For the text-containing cell, return its midpoint in (X, Y) coordinate format. 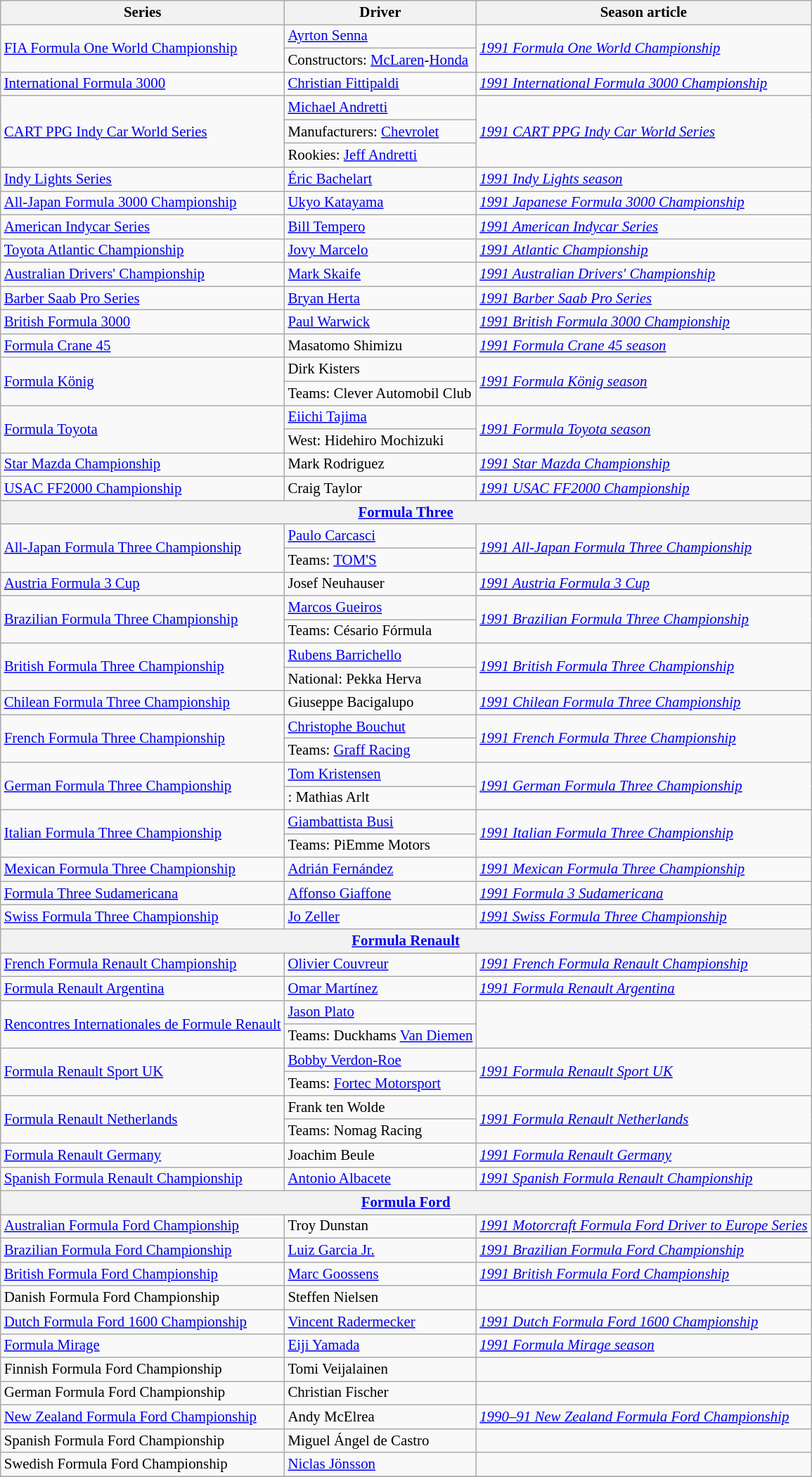
1991 Brazilian Formula Ford Championship (643, 1251)
CART PPG Indy Car World Series (143, 132)
Formula Crane 45 (143, 345)
Mark Skaife (381, 274)
New Zealand Formula Ford Championship (143, 1417)
Masatomo Shimizu (381, 345)
Australian Formula Ford Championship (143, 1227)
Bryan Herta (381, 298)
British Formula Ford Championship (143, 1274)
1991 Austria Formula 3 Cup (643, 584)
Jo Zeller (381, 917)
1991 Formula Renault Sport UK (643, 1072)
Formula Toyota (143, 429)
1991 USAC FF2000 Championship (643, 489)
1991 Mexican Formula Three Championship (643, 869)
Bobby Verdon-Roe (381, 1060)
Formula König (143, 381)
Eiichi Tajima (381, 417)
International Formula 3000 (143, 84)
1991 CART PPG Indy Car World Series (643, 132)
Mexican Formula Three Championship (143, 869)
: Mathias Arlt (381, 798)
Giuseppe Bacigalupo (381, 703)
Paul Warwick (381, 322)
Driver (381, 13)
Marc Goossens (381, 1274)
Jason Plato (381, 1012)
Austria Formula 3 Cup (143, 584)
1991 Atlantic Championship (643, 250)
Marcos Gueiros (381, 608)
Eiji Yamada (381, 1345)
1991 Swiss Formula Three Championship (643, 917)
West: Hidehiro Mochizuki (381, 441)
Teams: Césario Fórmula (381, 632)
Joachim Beule (381, 1155)
Luiz Garcia Jr. (381, 1251)
Steffen Nielsen (381, 1298)
Ukyo Katayama (381, 203)
Brazilian Formula Ford Championship (143, 1251)
American Indycar Series (143, 226)
Rubens Barrichello (381, 655)
British Formula Three Championship (143, 667)
1991 Spanish Formula Renault Championship (643, 1179)
Barber Saab Pro Series (143, 298)
Christian Fittipaldi (381, 84)
1991 Brazilian Formula Three Championship (643, 620)
Teams: PiEmme Motors (381, 845)
1991 British Formula Ford Championship (643, 1274)
Frank ten Wolde (381, 1107)
Teams: TOM'S (381, 560)
Brazilian Formula Three Championship (143, 620)
Italian Formula Three Championship (143, 833)
Teams: Nomag Racing (381, 1131)
Christophe Bouchut (381, 727)
1991 Formula Mirage season (643, 1345)
Teams: Fortec Motorsport (381, 1084)
Swiss Formula Three Championship (143, 917)
1991 French Formula Three Championship (643, 738)
Series (143, 13)
Paulo Carcasci (381, 536)
Teams: Graff Racing (381, 750)
Andy McElrea (381, 1417)
German Formula Ford Championship (143, 1393)
Formula Renault (406, 941)
Chilean Formula Three Championship (143, 703)
1991 Japanese Formula 3000 Championship (643, 203)
Tom Kristensen (381, 774)
1991 Barber Saab Pro Series (643, 298)
1991 Formula Renault Netherlands (643, 1119)
Omar Martínez (381, 988)
Teams: Duckhams Van Diemen (381, 1036)
Formula Ford (406, 1203)
1991 Formula Toyota season (643, 429)
French Formula Renault Championship (143, 964)
Jovy Marcelo (381, 250)
Affonso Giaffone (381, 893)
USAC FF2000 Championship (143, 489)
1991 German Formula Three Championship (643, 786)
Rencontres Internationales de Formule Renault (143, 1024)
All-Japan Formula Three Championship (143, 548)
1991 Indy Lights season (643, 179)
Finnish Formula Ford Championship (143, 1369)
Niclas Jönsson (381, 1464)
Éric Bachelart (381, 179)
German Formula Three Championship (143, 786)
1991 Formula Crane 45 season (643, 345)
1991 Italian Formula Three Championship (643, 833)
Danish Formula Ford Championship (143, 1298)
1991 Formula 3 Sudamericana (643, 893)
1991 British Formula 3000 Championship (643, 322)
Constructors: McLaren-Honda (381, 60)
Toyota Atlantic Championship (143, 250)
Formula Mirage (143, 1345)
Josef Neuhauser (381, 584)
Rookies: Jeff Andretti (381, 155)
1991 Motorcraft Formula Ford Driver to Europe Series (643, 1227)
Michael Andretti (381, 108)
Mark Rodriguez (381, 465)
Antonio Albacete (381, 1179)
1990–91 New Zealand Formula Ford Championship (643, 1417)
Olivier Couvreur (381, 964)
National: Pekka Herva (381, 679)
All-Japan Formula 3000 Championship (143, 203)
British Formula 3000 (143, 322)
1991 Formula Renault Germany (643, 1155)
Ayrton Senna (381, 36)
Swedish Formula Ford Championship (143, 1464)
Dirk Kisters (381, 369)
Australian Drivers' Championship (143, 274)
Bill Tempero (381, 226)
Formula Renault Germany (143, 1155)
Vincent Radermecker (381, 1322)
1991 International Formula 3000 Championship (643, 84)
1991 All-Japan Formula Three Championship (643, 548)
Star Mazda Championship (143, 465)
1991 Australian Drivers' Championship (643, 274)
French Formula Three Championship (143, 738)
Dutch Formula Ford 1600 Championship (143, 1322)
Christian Fischer (381, 1393)
1991 Chilean Formula Three Championship (643, 703)
Adrián Fernández (381, 869)
Formula Renault Netherlands (143, 1119)
Indy Lights Series (143, 179)
1991 Formula One World Championship (643, 48)
Manufacturers: Chevrolet (381, 132)
Formula Three Sudamericana (143, 893)
Teams: Clever Automobil Club (381, 393)
1991 British Formula Three Championship (643, 667)
1991 Star Mazda Championship (643, 465)
Formula Three (406, 512)
Spanish Formula Renault Championship (143, 1179)
Giambattista Busi (381, 821)
1991 Dutch Formula Ford 1600 Championship (643, 1322)
Miguel Ángel de Castro (381, 1440)
1991 Formula Renault Argentina (643, 988)
Formula Renault Argentina (143, 988)
FIA Formula One World Championship (143, 48)
Craig Taylor (381, 489)
1991 Formula König season (643, 381)
Season article (643, 13)
Troy Dunstan (381, 1227)
Tomi Veijalainen (381, 1369)
1991 French Formula Renault Championship (643, 964)
Formula Renault Sport UK (143, 1072)
1991 American Indycar Series (643, 226)
Spanish Formula Ford Championship (143, 1440)
